Detect which cell encompasses the target text, then output its (X, Y) center coordinate. 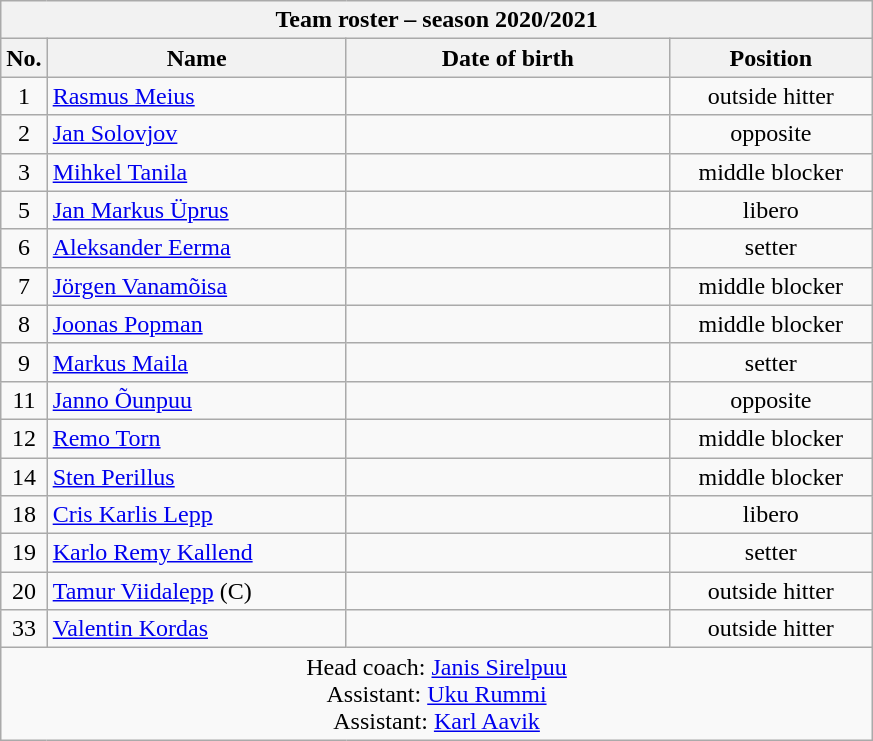
Position (770, 58)
Jan Solovjov (196, 134)
19 (24, 553)
5 (24, 210)
Joonas Popman (196, 324)
18 (24, 515)
Mihkel Tanila (196, 172)
Janno Õunpuu (196, 400)
Karlo Remy Kallend (196, 553)
Aleksander Eerma (196, 248)
No. (24, 58)
33 (24, 629)
Markus Maila (196, 362)
7 (24, 286)
8 (24, 324)
2 (24, 134)
3 (24, 172)
Team roster – season 2020/2021 (437, 20)
Valentin Kordas (196, 629)
20 (24, 591)
Rasmus Meius (196, 96)
11 (24, 400)
Head coach: Janis SirelpuuAssistant: Uku RummiAssistant: Karl Aavik (437, 694)
Jörgen Vanamõisa (196, 286)
Tamur Viidalepp (C) (196, 591)
Date of birth (508, 58)
14 (24, 477)
Cris Karlis Lepp (196, 515)
Name (196, 58)
Jan Markus Üprus (196, 210)
Sten Perillus (196, 477)
12 (24, 438)
1 (24, 96)
9 (24, 362)
Remo Torn (196, 438)
6 (24, 248)
